Detect which cell encompasses the target text, then output its [X, Y] center coordinate. 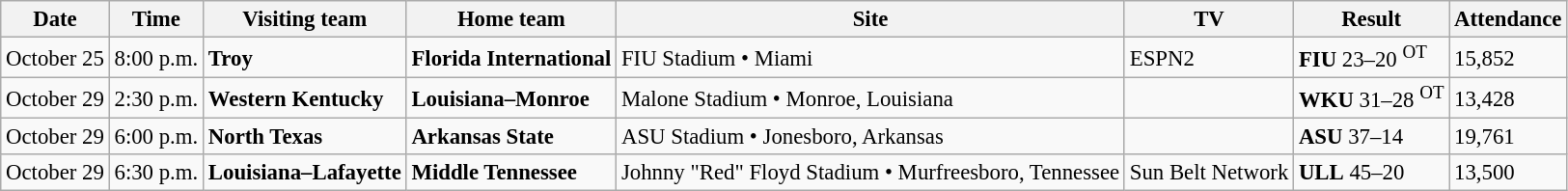
WKU 31–28 OT [1372, 98]
Troy [305, 58]
Arkansas State [511, 137]
Home team [511, 19]
Attendance [1508, 19]
Date [55, 19]
2:30 p.m. [156, 98]
Sun Belt Network [1208, 173]
ESPN2 [1208, 58]
8:00 p.m. [156, 58]
TV [1208, 19]
FIU Stadium • Miami [870, 58]
15,852 [1508, 58]
Visiting team [305, 19]
Middle Tennessee [511, 173]
Result [1372, 19]
ULL 45–20 [1372, 173]
Western Kentucky [305, 98]
Louisiana–Lafayette [305, 173]
19,761 [1508, 137]
13,500 [1508, 173]
North Texas [305, 137]
Florida International [511, 58]
13,428 [1508, 98]
ASU 37–14 [1372, 137]
FIU 23–20 OT [1372, 58]
Site [870, 19]
Time [156, 19]
Louisiana–Monroe [511, 98]
Malone Stadium • Monroe, Louisiana [870, 98]
ASU Stadium • Jonesboro, Arkansas [870, 137]
October 25 [55, 58]
Johnny "Red" Floyd Stadium • Murfreesboro, Tennessee [870, 173]
6:00 p.m. [156, 137]
6:30 p.m. [156, 173]
